Scan for the cell matching the given text and deliver its (x, y) coordinate at center. 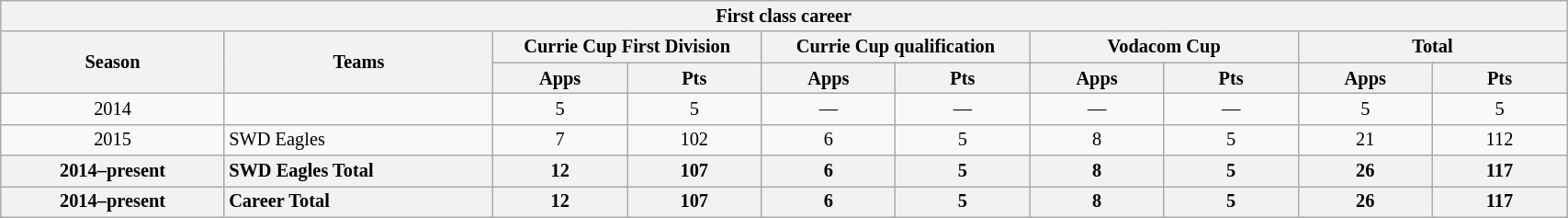
Teams (358, 63)
Vodacom Cup (1164, 47)
112 (1499, 140)
Currie Cup First Division (627, 47)
21 (1365, 140)
First class career (784, 16)
Currie Cup qualification (896, 47)
Season (113, 63)
Total (1432, 47)
2015 (113, 140)
7 (560, 140)
SWD Eagles (358, 140)
102 (694, 140)
2014 (113, 109)
Career Total (358, 201)
SWD Eagles Total (358, 171)
